Scan for the cell matching the given text and deliver its (X, Y) coordinate at center. 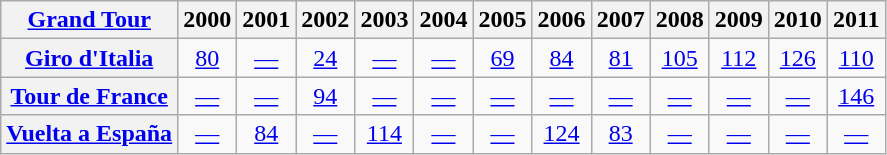
2000 (208, 20)
24 (326, 58)
2008 (680, 20)
2010 (798, 20)
2006 (562, 20)
2004 (444, 20)
105 (680, 58)
Grand Tour (90, 20)
Tour de France (90, 96)
110 (856, 58)
69 (502, 58)
2007 (620, 20)
Giro d'Italia (90, 58)
83 (620, 134)
2003 (384, 20)
2011 (856, 20)
2009 (738, 20)
112 (738, 58)
2001 (266, 20)
146 (856, 96)
Vuelta a España (90, 134)
80 (208, 58)
124 (562, 134)
81 (620, 58)
126 (798, 58)
2005 (502, 20)
94 (326, 96)
2002 (326, 20)
114 (384, 134)
